Locate the cell with the specified text and output its (X, Y) center coordinate. 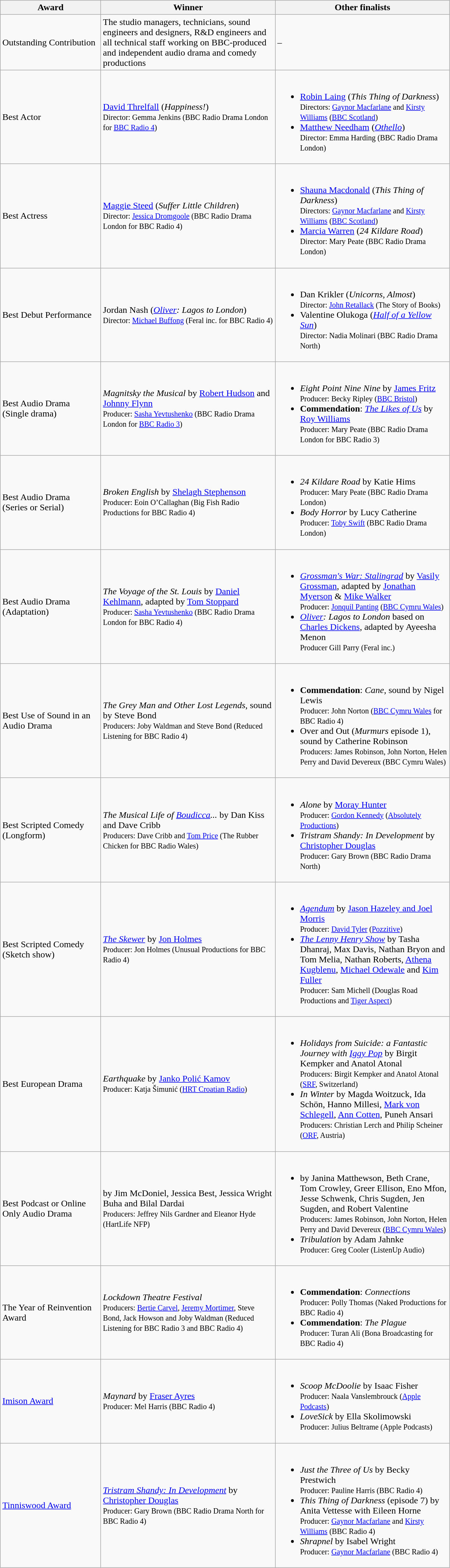
Broken English by Shelagh StephensonProducer: Eoin O’Callaghan (Big Fish Radio Productions for BBC Radio 4) (188, 502)
The Voyage of the St. Louis by Daniel Kehlmann, adapted by Tom StoppardProducer: Sasha Yevtushenko (BBC Radio Drama London for BBC Radio 4) (188, 606)
Imison Award (51, 1401)
The Year of Reinvention Award (51, 1313)
Winner (188, 8)
Tinniswood Award (51, 1506)
Best Audio Drama(Series or Serial) (51, 502)
Other finalists (362, 8)
Best Audio Drama(Adaptation) (51, 606)
Best Scripted Comedy(Longform) (51, 830)
The Musical Life of Boudicca... by Dan Kiss and Dave CribbProducers: Dave Cribb and Tom Price (The Rubber Chicken for BBC Radio Wales) (188, 830)
Best European Drama (51, 1084)
Maynard by Fraser AyresProducer: Mel Harris (BBC Radio 4) (188, 1401)
by Jim McDoniel, Jessica Best, Jessica Wright Buha and Bilal DardaiProducers: Jeffrey Nils Gardner and Eleanor Hyde (HartLife NFP) (188, 1209)
David Threlfall (Happiness!)Director: Gemma Jenkins (BBC Radio Drama London for BBC Radio 4) (188, 117)
Best Scripted Comedy(Sketch show) (51, 949)
Scoop McDoolie by Isaac FisherProducer: Naala Vanslembrouck (Apple Podcasts)LoveSick by Ella SkolimowskiProducer: Julius Beltrame (Apple Podcasts) (362, 1401)
24 Kildare Road by Katie HimsProducer: Mary Peate (BBC Radio Drama London)Body Horror by Lucy CatherineProducer: Toby Swift (BBC Radio Drama London) (362, 502)
Outstanding Contribution (51, 42)
Earthquake by Janko Polić KamovProducer: Katja Šimunić (HRT Croatian Radio) (188, 1084)
– (362, 42)
Award (51, 8)
Best Actor (51, 117)
The Grey Man and Other Lost Legends, sound by Steve BondProducers: Joby Waldman and Steve Bond (Reduced Listening for BBC Radio 4) (188, 721)
The Skewer by Jon HolmesProducer: Jon Holmes (Unusual Productions for BBC Radio 4) (188, 949)
Best Actress (51, 216)
Best Audio Drama(Single drama) (51, 409)
Magnitsky the Musical by Robert Hudson and Johnny FlynnProducer: Sasha Yevtushenko (BBC Radio Drama London for BBC Radio 3) (188, 409)
Best Podcast or Online Only Audio Drama (51, 1209)
Maggie Steed (Suffer Little Children)Director: Jessica Dromgoole (BBC Radio Drama London for BBC Radio 4) (188, 216)
Best Use of Sound in an Audio Drama (51, 721)
Tristram Shandy: In Development by Christopher DouglasProducer: Gary Brown (BBC Radio Drama North for BBC Radio 4) (188, 1506)
Jordan Nash (Oliver: Lagos to London)Director: Michael Buffong (Feral inc. for BBC Radio 4) (188, 315)
Best Debut Performance (51, 315)
